For the text-containing cell, return its midpoint in (x, y) coordinate format. 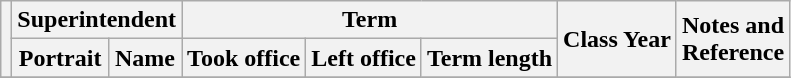
Superintendent (97, 20)
Name (144, 58)
Term (370, 20)
Left office (364, 58)
Portrait (60, 58)
Term length (489, 58)
Took office (244, 58)
Class Year (618, 39)
Notes andReference (732, 39)
